For the text-containing cell, return its midpoint in [X, Y] coordinate format. 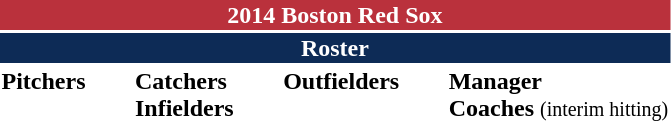
Roster [335, 48]
2014 Boston Red Sox [335, 15]
